Output the (x, y) coordinate of the center of the cell containing the given text.  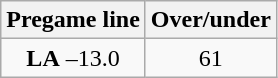
LA –13.0 (74, 58)
Pregame line (74, 20)
61 (210, 58)
Over/under (210, 20)
